Identify which cell holds the provided text, then report its (x, y) central coordinate. 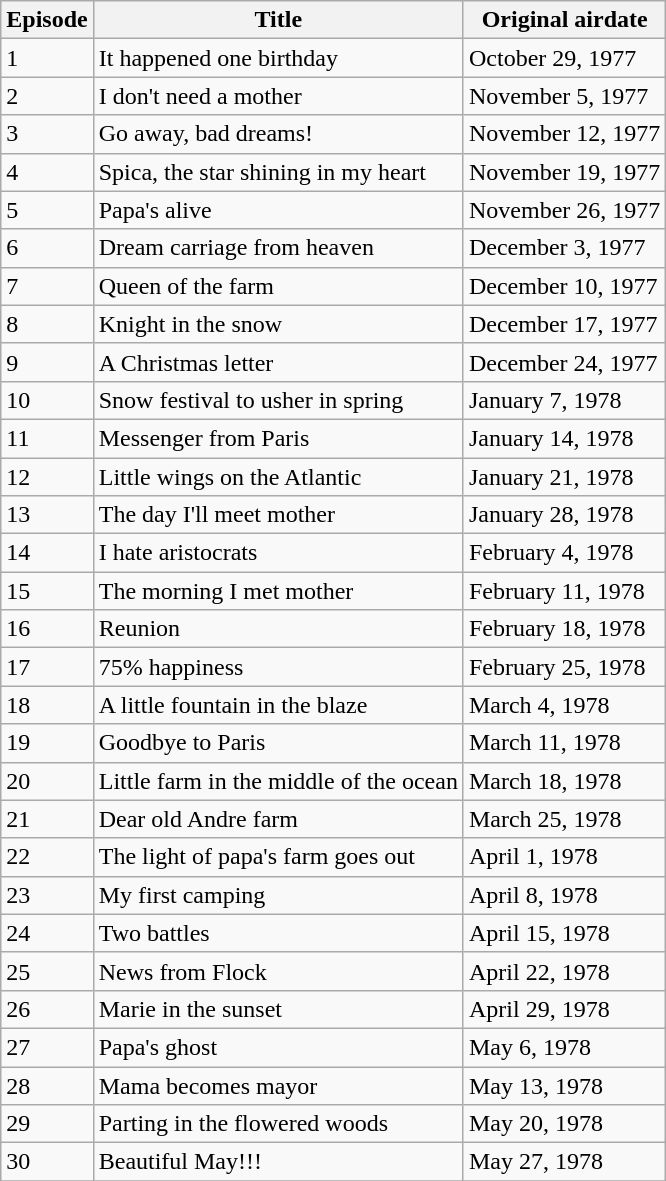
Knight in the snow (278, 324)
Little farm in the middle of the ocean (278, 781)
Two battles (278, 933)
November 26, 1977 (564, 210)
Mama becomes mayor (278, 1085)
14 (47, 553)
10 (47, 400)
2 (47, 96)
April 8, 1978 (564, 895)
My first camping (278, 895)
12 (47, 477)
March 4, 1978 (564, 705)
4 (47, 172)
17 (47, 667)
Beautiful May!!! (278, 1162)
May 13, 1978 (564, 1085)
22 (47, 857)
28 (47, 1085)
Messenger from Paris (278, 438)
December 17, 1977 (564, 324)
15 (47, 591)
Original airdate (564, 20)
February 4, 1978 (564, 553)
Title (278, 20)
Papa's alive (278, 210)
29 (47, 1124)
3 (47, 134)
December 24, 1977 (564, 362)
Go away, bad dreams! (278, 134)
7 (47, 286)
May 20, 1978 (564, 1124)
13 (47, 515)
27 (47, 1047)
75% happiness (278, 667)
1 (47, 58)
February 25, 1978 (564, 667)
30 (47, 1162)
March 11, 1978 (564, 743)
20 (47, 781)
25 (47, 971)
April 29, 1978 (564, 1009)
Papa's ghost (278, 1047)
November 5, 1977 (564, 96)
November 12, 1977 (564, 134)
A little fountain in the blaze (278, 705)
April 22, 1978 (564, 971)
8 (47, 324)
6 (47, 248)
March 18, 1978 (564, 781)
Goodbye to Paris (278, 743)
9 (47, 362)
21 (47, 819)
Snow festival to usher in spring (278, 400)
January 28, 1978 (564, 515)
11 (47, 438)
April 1, 1978 (564, 857)
The day I'll meet mother (278, 515)
January 21, 1978 (564, 477)
May 27, 1978 (564, 1162)
January 14, 1978 (564, 438)
November 19, 1977 (564, 172)
Dear old Andre farm (278, 819)
I don't need a mother (278, 96)
February 11, 1978 (564, 591)
March 25, 1978 (564, 819)
24 (47, 933)
Queen of the farm (278, 286)
Spica, the star shining in my heart (278, 172)
Marie in the sunset (278, 1009)
19 (47, 743)
18 (47, 705)
I hate aristocrats (278, 553)
26 (47, 1009)
It happened one birthday (278, 58)
Little wings on the Atlantic (278, 477)
December 3, 1977 (564, 248)
23 (47, 895)
May 6, 1978 (564, 1047)
April 15, 1978 (564, 933)
5 (47, 210)
January 7, 1978 (564, 400)
Reunion (278, 629)
Parting in the flowered woods (278, 1124)
The morning I met mother (278, 591)
News from Flock (278, 971)
Dream carriage from heaven (278, 248)
February 18, 1978 (564, 629)
December 10, 1977 (564, 286)
The light of papa's farm goes out (278, 857)
A Christmas letter (278, 362)
October 29, 1977 (564, 58)
16 (47, 629)
Episode (47, 20)
